From the cell containing the given text, extract its center point as [x, y] coordinate. 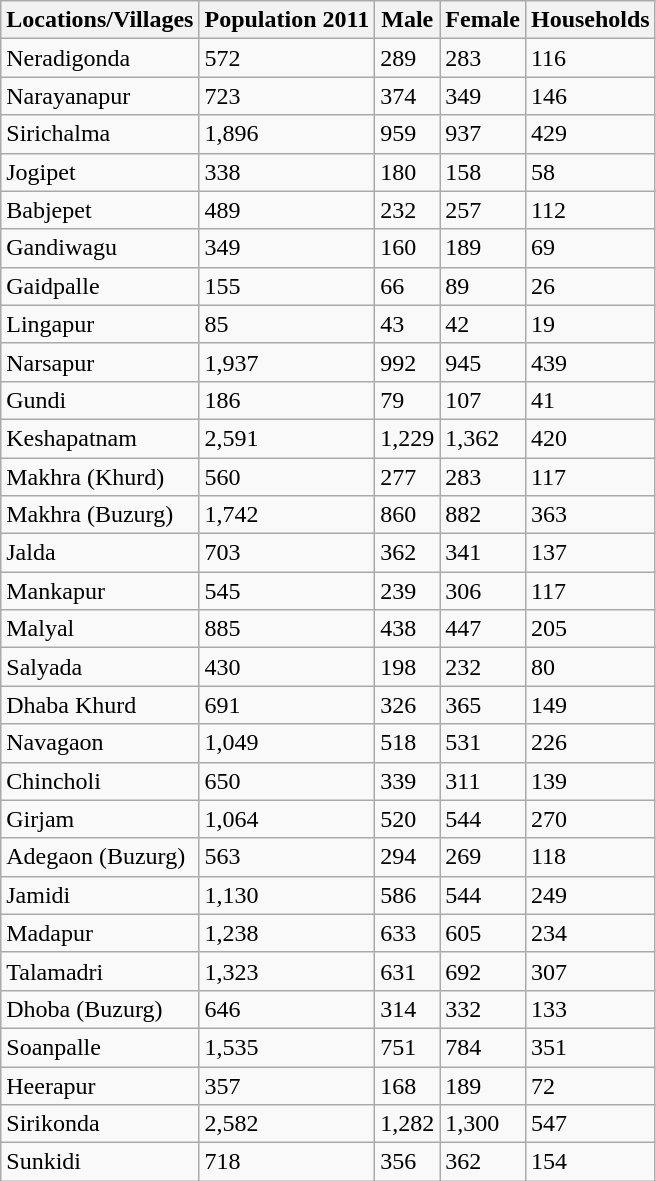
Lingapur [100, 324]
Madapur [100, 933]
692 [483, 971]
1,742 [287, 515]
1,049 [287, 743]
520 [408, 819]
1,064 [287, 819]
1,535 [287, 1047]
306 [483, 591]
341 [483, 553]
257 [483, 210]
234 [590, 933]
Keshapatnam [100, 438]
146 [590, 96]
860 [408, 515]
72 [590, 1085]
42 [483, 324]
Narsapur [100, 362]
Heerapur [100, 1085]
429 [590, 134]
41 [590, 400]
1,282 [408, 1124]
118 [590, 857]
Talamadri [100, 971]
180 [408, 172]
1,362 [483, 438]
226 [590, 743]
1,238 [287, 933]
186 [287, 400]
133 [590, 1009]
Population 2011 [287, 20]
1,130 [287, 895]
239 [408, 591]
547 [590, 1124]
168 [408, 1085]
489 [287, 210]
650 [287, 781]
1,323 [287, 971]
Navagaon [100, 743]
430 [287, 667]
205 [590, 629]
945 [483, 362]
269 [483, 857]
155 [287, 286]
Jalda [100, 553]
572 [287, 58]
563 [287, 857]
294 [408, 857]
420 [590, 438]
718 [287, 1162]
Sunkidi [100, 1162]
Gandiwagu [100, 248]
1,229 [408, 438]
Dhoba (Buzurg) [100, 1009]
356 [408, 1162]
1,896 [287, 134]
249 [590, 895]
Narayanapur [100, 96]
784 [483, 1047]
158 [483, 172]
1,300 [483, 1124]
Sirichalma [100, 134]
Dhaba Khurd [100, 705]
531 [483, 743]
19 [590, 324]
112 [590, 210]
992 [408, 362]
Neradigonda [100, 58]
85 [287, 324]
311 [483, 781]
2,582 [287, 1124]
357 [287, 1085]
723 [287, 96]
326 [408, 705]
545 [287, 591]
Jamidi [100, 895]
365 [483, 705]
Girjam [100, 819]
Jogipet [100, 172]
198 [408, 667]
43 [408, 324]
Male [408, 20]
116 [590, 58]
137 [590, 553]
363 [590, 515]
885 [287, 629]
605 [483, 933]
937 [483, 134]
Makhra (Buzurg) [100, 515]
Gundi [100, 400]
339 [408, 781]
58 [590, 172]
154 [590, 1162]
277 [408, 477]
79 [408, 400]
560 [287, 477]
959 [408, 134]
Locations/Villages [100, 20]
882 [483, 515]
351 [590, 1047]
107 [483, 400]
338 [287, 172]
26 [590, 286]
633 [408, 933]
314 [408, 1009]
374 [408, 96]
439 [590, 362]
89 [483, 286]
Babjepet [100, 210]
1,937 [287, 362]
270 [590, 819]
Gaidpalle [100, 286]
Malyal [100, 629]
66 [408, 286]
139 [590, 781]
631 [408, 971]
160 [408, 248]
Sirikonda [100, 1124]
703 [287, 553]
438 [408, 629]
149 [590, 705]
646 [287, 1009]
Makhra (Khurd) [100, 477]
Female [483, 20]
Mankapur [100, 591]
Salyada [100, 667]
2,591 [287, 438]
80 [590, 667]
586 [408, 895]
289 [408, 58]
Soanpalle [100, 1047]
69 [590, 248]
691 [287, 705]
307 [590, 971]
332 [483, 1009]
Households [590, 20]
447 [483, 629]
518 [408, 743]
Chincholi [100, 781]
751 [408, 1047]
Adegaon (Buzurg) [100, 857]
